Detect which cell encompasses the target text, then output its (x, y) center coordinate. 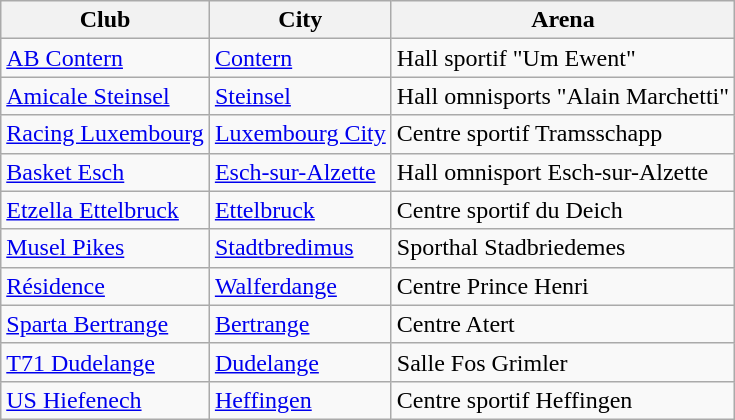
Racing Luxembourg (106, 134)
T71 Dudelange (106, 362)
Luxembourg City (300, 134)
Stadtbredimus (300, 248)
Sporthal Stadbriedemes (562, 248)
Centre Prince Henri (562, 286)
Salle Fos Grimler (562, 362)
Centre Atert (562, 324)
Ettelbruck (300, 210)
Hall omnisports "Alain Marchetti" (562, 96)
Résidence (106, 286)
Esch-sur-Alzette (300, 172)
Musel Pikes (106, 248)
Walferdange (300, 286)
Centre sportif Tramsschapp (562, 134)
Heffingen (300, 400)
Club (106, 20)
AB Contern (106, 58)
Basket Esch (106, 172)
Sparta Bertrange (106, 324)
Amicale Steinsel (106, 96)
Centre sportif du Deich (562, 210)
Hall omnisport Esch-sur-Alzette (562, 172)
Steinsel (300, 96)
City (300, 20)
Etzella Ettelbruck (106, 210)
Hall sportif "Um Ewent" (562, 58)
US Hiefenech (106, 400)
Bertrange (300, 324)
Arena (562, 20)
Centre sportif Heffingen (562, 400)
Contern (300, 58)
Dudelange (300, 362)
